Output the [x, y] coordinate of the center of the cell containing the given text.  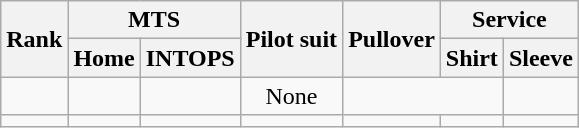
Pullover [392, 39]
Shirt [472, 58]
Sleeve [540, 58]
Service [509, 20]
Rank [34, 39]
Pilot suit [291, 39]
MTS [154, 20]
None [291, 96]
Home [104, 58]
INTOPS [190, 58]
